Output the [x, y] coordinate of the center of the cell containing the given text.  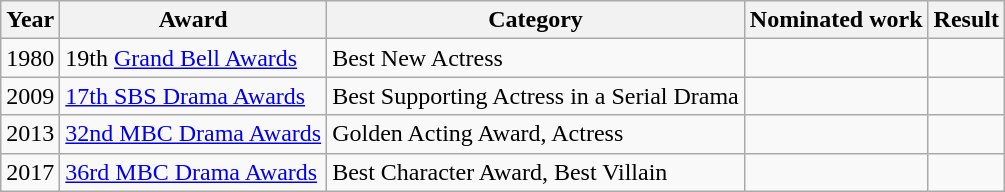
2009 [30, 96]
Best New Actress [536, 58]
Golden Acting Award, Actress [536, 134]
19th Grand Bell Awards [194, 58]
Nominated work [836, 20]
Year [30, 20]
36rd MBC Drama Awards [194, 172]
32nd MBC Drama Awards [194, 134]
1980 [30, 58]
Result [966, 20]
17th SBS Drama Awards [194, 96]
2017 [30, 172]
Category [536, 20]
Award [194, 20]
Best Supporting Actress in a Serial Drama [536, 96]
2013 [30, 134]
Best Character Award, Best Villain [536, 172]
